For the text-containing cell, return its midpoint in [X, Y] coordinate format. 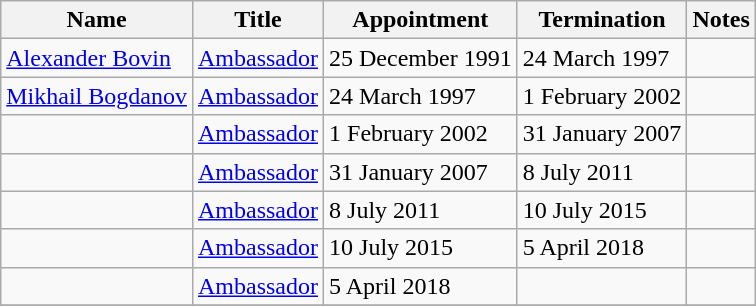
Mikhail Bogdanov [97, 96]
25 December 1991 [421, 58]
Title [258, 20]
Notes [721, 20]
Termination [602, 20]
Alexander Bovin [97, 58]
Name [97, 20]
Appointment [421, 20]
